Extract the [X, Y] coordinate from the center of the cell holding the provided text.  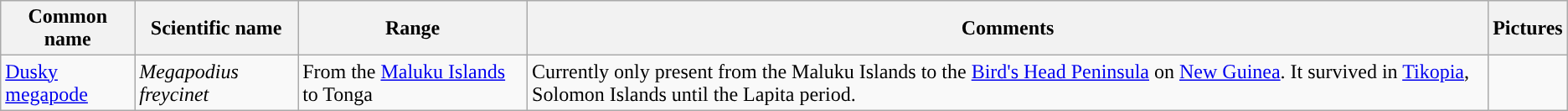
Common name [68, 29]
Dusky megapode [68, 82]
Megapodius freycinet [216, 82]
Pictures [1528, 29]
From the Maluku Islands to Tonga [413, 82]
Range [413, 29]
Comments [1008, 29]
Scientific name [216, 29]
